Detect which cell encompasses the target text, then output its (x, y) center coordinate. 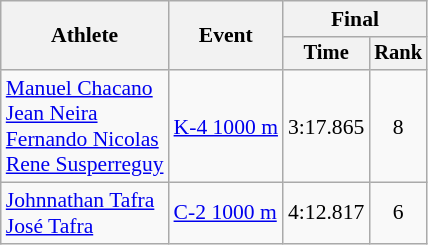
8 (398, 126)
C-2 1000 m (226, 214)
K-4 1000 m (226, 126)
Johnnathan TafraJosé Tafra (85, 214)
Event (226, 36)
4:12.817 (326, 214)
6 (398, 214)
3:17.865 (326, 126)
Rank (398, 54)
Manuel ChacanoJean NeiraFernando NicolasRene Susperreguy (85, 126)
Time (326, 54)
Athlete (85, 36)
Final (355, 19)
